Scan for the cell matching the given text and deliver its [X, Y] coordinate at center. 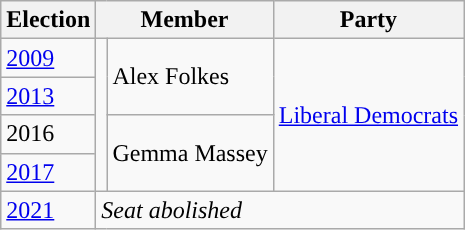
2016 [48, 134]
Party [368, 20]
Gemma Massey [190, 153]
2017 [48, 172]
Liberal Democrats [368, 115]
Election [48, 20]
Member [184, 20]
Seat abolished [280, 210]
2009 [48, 58]
Alex Folkes [190, 77]
2013 [48, 96]
2021 [48, 210]
